Provide the [X, Y] coordinate of the cell's center where the given text is located.  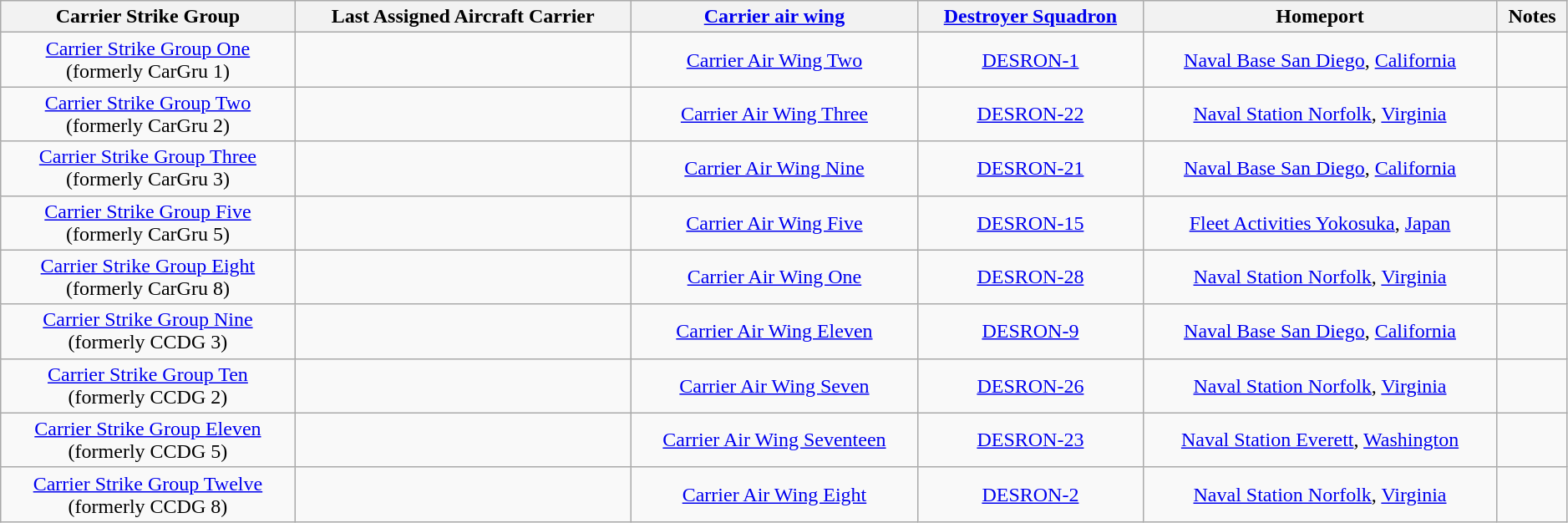
DESRON-21 [1031, 169]
Carrier Air Wing Three [774, 114]
Carrier Strike Group Eleven(formerly CCDG 5) [148, 439]
DESRON-23 [1031, 439]
Destroyer Squadron [1031, 17]
Fleet Activities Yokosuka, Japan [1320, 222]
Carrier Strike Group Ten(formerly CCDG 2) [148, 386]
Carrier Strike Group Nine(formerly CCDG 3) [148, 331]
DESRON-22 [1031, 114]
DESRON-1 [1031, 60]
Carrier Strike Group Five(formerly CarGru 5) [148, 222]
Carrier Air Wing Eleven [774, 331]
Carrier Strike Group Eight(formerly CarGru 8) [148, 277]
Carrier Air Wing Seven [774, 386]
Carrier Strike Group Three(formerly CarGru 3) [148, 169]
DESRON-9 [1031, 331]
DESRON-28 [1031, 277]
Carrier Air Wing Seventeen [774, 439]
Carrier air wing [774, 17]
Carrier Strike Group Two(formerly CarGru 2) [148, 114]
DESRON-15 [1031, 222]
Carrier Strike Group [148, 17]
Last Assigned Aircraft Carrier [463, 17]
Carrier Air Wing One [774, 277]
Carrier Air Wing Nine [774, 169]
Carrier Air Wing Two [774, 60]
Naval Station Everett, Washington [1320, 439]
Carrier Air Wing Five [774, 222]
DESRON-2 [1031, 495]
DESRON-26 [1031, 386]
Notes [1532, 17]
Carrier Air Wing Eight [774, 495]
Carrier Strike Group One(formerly CarGru 1) [148, 60]
Carrier Strike Group Twelve(formerly CCDG 8) [148, 495]
Homeport [1320, 17]
